From the cell containing the given text, extract its center point as [x, y] coordinate. 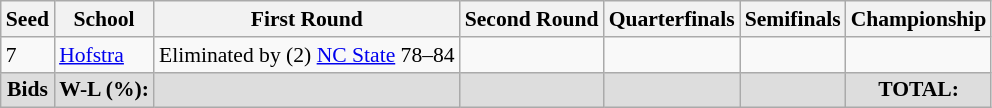
Championship [919, 19]
Hofstra [104, 55]
W-L (%): [104, 90]
Semifinals [793, 19]
Quarterfinals [672, 19]
First Round [307, 19]
Eliminated by (2) NC State 78–84 [307, 55]
TOTAL: [919, 90]
School [104, 19]
Bids [28, 90]
Seed [28, 19]
Second Round [532, 19]
7 [28, 55]
